Locate the cell with the specified text and output its (X, Y) center coordinate. 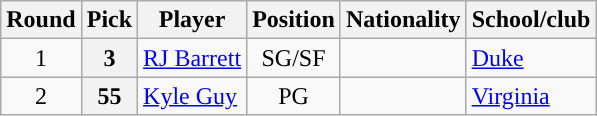
Player (192, 20)
55 (109, 96)
Position (294, 20)
Duke (531, 58)
Pick (109, 20)
RJ Barrett (192, 58)
Virginia (531, 96)
2 (41, 96)
School/club (531, 20)
1 (41, 58)
3 (109, 58)
Nationality (403, 20)
SG/SF (294, 58)
PG (294, 96)
Round (41, 20)
Kyle Guy (192, 96)
